Pinpoint the cell where the given text exists, returning its [X, Y] midpoint coordinate. 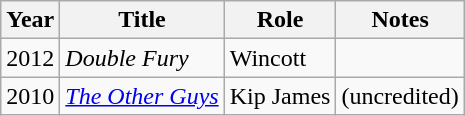
2012 [30, 58]
Kip James [280, 96]
Title [142, 20]
The Other Guys [142, 96]
2010 [30, 96]
Notes [400, 20]
Double Fury [142, 58]
Wincott [280, 58]
Role [280, 20]
(uncredited) [400, 96]
Year [30, 20]
